Pinpoint the cell where the given text exists, returning its (X, Y) midpoint coordinate. 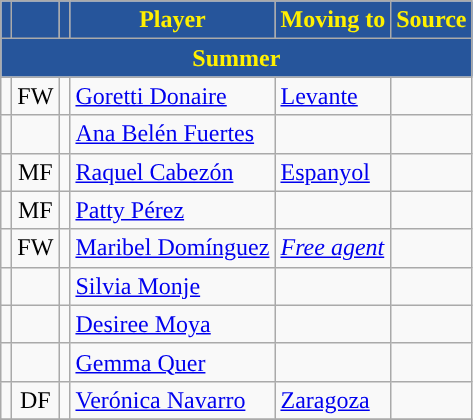
Free agent (333, 248)
Zaragoza (333, 400)
Moving to (333, 20)
Levante (333, 96)
Summer (236, 58)
Espanyol (333, 172)
Patty Pérez (172, 210)
Goretti Donaire (172, 96)
Maribel Domínguez (172, 248)
Source (432, 20)
DF (36, 400)
Raquel Cabezón (172, 172)
Silvia Monje (172, 286)
Player (172, 20)
Gemma Quer (172, 362)
Ana Belén Fuertes (172, 134)
Desiree Moya (172, 324)
Verónica Navarro (172, 400)
